Determine the (x, y) coordinate at the center of the cell enclosing the given text.  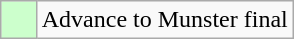
Advance to Munster final (164, 20)
